Capture the cell that displays the provided text and extract its (X, Y) central coordinate. 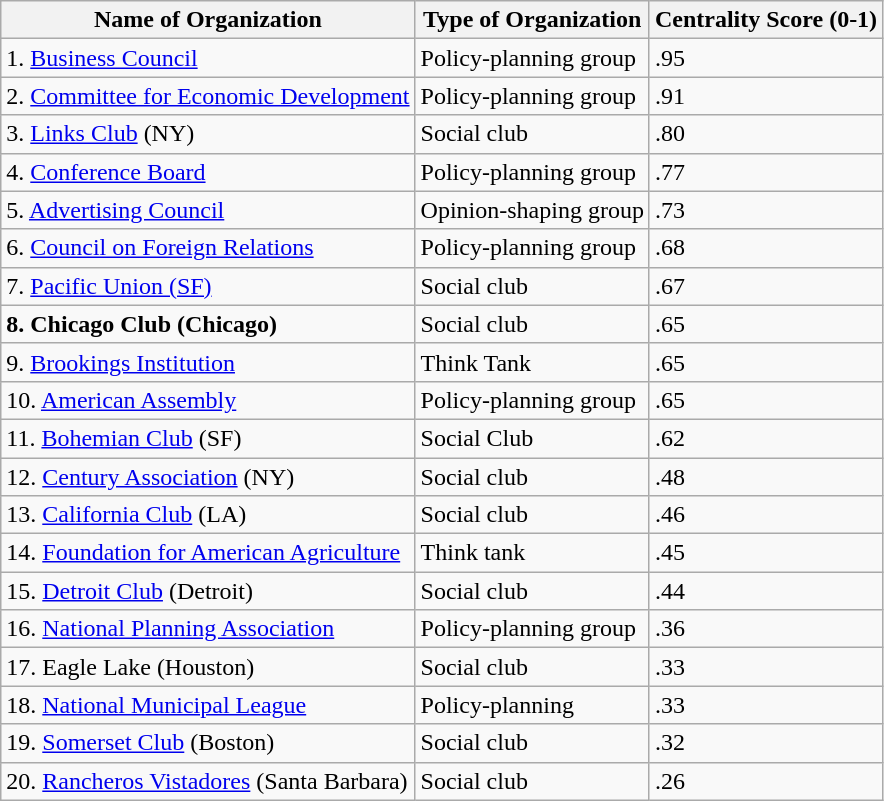
.67 (766, 286)
16. National Planning Association (208, 629)
18. National Municipal League (208, 705)
9. Brookings Institution (208, 362)
.26 (766, 781)
7. Pacific Union (SF) (208, 286)
1. Business Council (208, 58)
.77 (766, 172)
8. Chicago Club (Chicago) (208, 324)
.62 (766, 438)
.45 (766, 553)
19. Somerset Club (Boston) (208, 743)
Type of Organization (532, 20)
Name of Organization (208, 20)
3. Links Club (NY) (208, 134)
10. American Assembly (208, 400)
Think tank (532, 553)
Opinion-shaping group (532, 210)
Think Tank (532, 362)
.68 (766, 248)
12. Century Association (NY) (208, 477)
.80 (766, 134)
Centrality Score (0-1) (766, 20)
17. Eagle Lake (Houston) (208, 667)
5. Advertising Council (208, 210)
.95 (766, 58)
11. Bohemian Club (SF) (208, 438)
6. Council on Foreign Relations (208, 248)
2. Committee for Economic Development (208, 96)
Policy-planning (532, 705)
.73 (766, 210)
.91 (766, 96)
14. Foundation for American Agriculture (208, 553)
4. Conference Board (208, 172)
Social Club (532, 438)
.44 (766, 591)
.46 (766, 515)
13. California Club (LA) (208, 515)
.32 (766, 743)
20. Rancheros Vistadores (Santa Barbara) (208, 781)
.36 (766, 629)
.48 (766, 477)
15. Detroit Club (Detroit) (208, 591)
